Capture the cell that displays the provided text and extract its [X, Y] central coordinate. 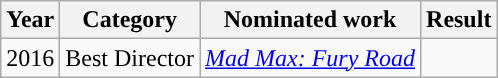
Mad Max: Fury Road [310, 58]
Result [459, 20]
Category [130, 20]
Best Director [130, 58]
2016 [30, 58]
Year [30, 20]
Nominated work [310, 20]
